Extract the (x, y) coordinate from the center of the cell holding the provided text.  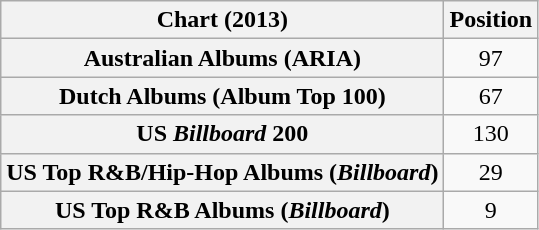
97 (491, 58)
US Billboard 200 (222, 134)
130 (491, 134)
US Top R&B Albums (Billboard) (222, 210)
67 (491, 96)
US Top R&B/Hip-Hop Albums (Billboard) (222, 172)
Dutch Albums (Album Top 100) (222, 96)
Australian Albums (ARIA) (222, 58)
Position (491, 20)
Chart (2013) (222, 20)
9 (491, 210)
29 (491, 172)
